Scan for the cell matching the given text and deliver its [x, y] coordinate at center. 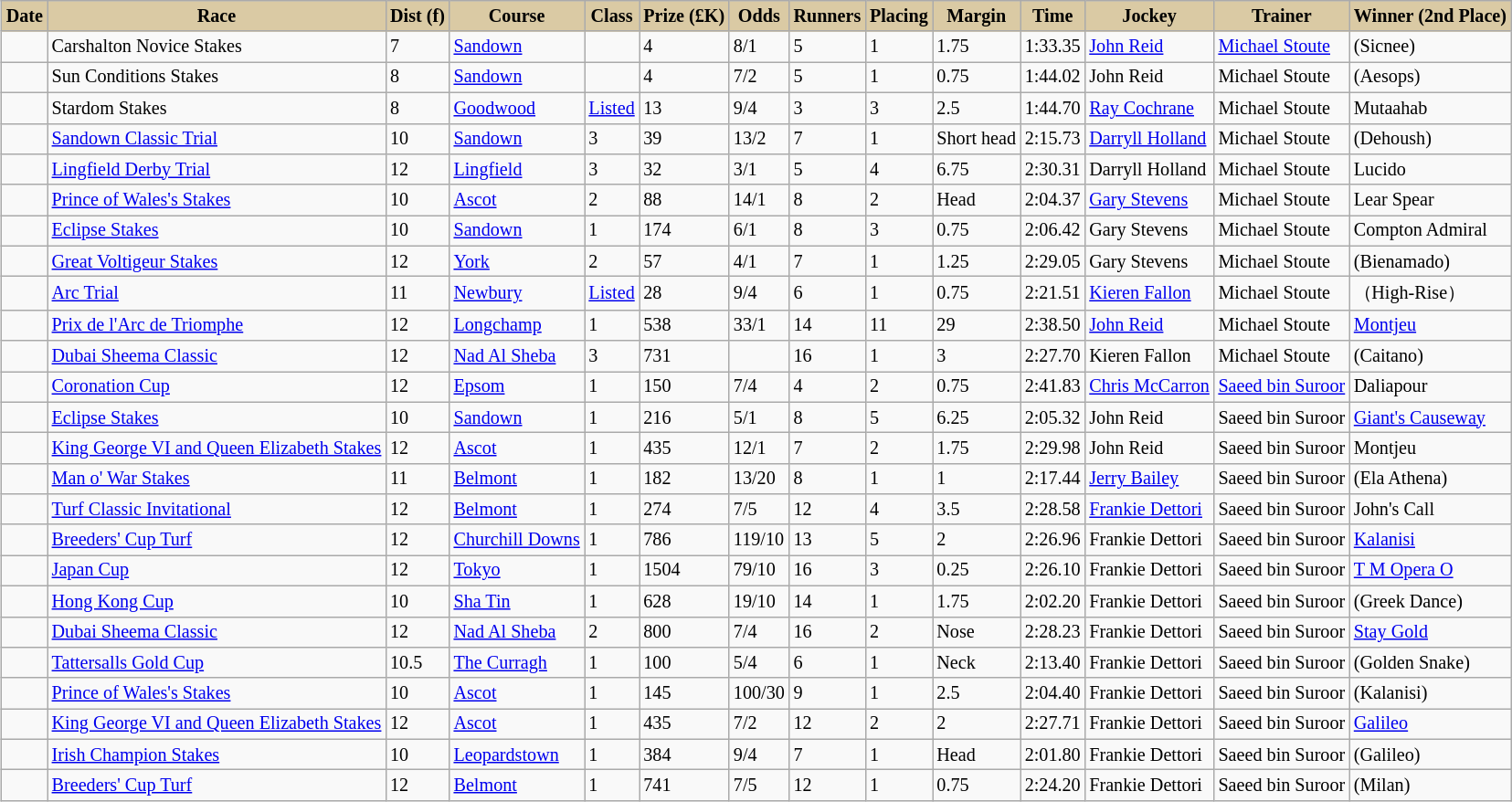
741 [685, 786]
6.75 [977, 170]
(Sicnee) [1431, 47]
2:01.80 [1052, 755]
Churchill Downs [517, 541]
2:02.20 [1052, 602]
Lucido [1431, 170]
2:29.05 [1052, 262]
119/10 [759, 541]
3.5 [977, 510]
538 [685, 326]
6/1 [759, 231]
1:33.35 [1052, 47]
2:24.20 [1052, 786]
Ray Cochrane [1149, 109]
32 [685, 170]
Tokyo [517, 571]
Goodwood [517, 109]
Dist (f) [417, 16]
2:04.40 [1052, 694]
2:21.51 [1052, 294]
2:06.42 [1052, 231]
(Greek Dance) [1431, 602]
6.25 [977, 417]
57 [685, 262]
Runners [828, 16]
Lingfield [517, 170]
Time [1052, 16]
Jerry Bailey [1149, 480]
384 [685, 755]
628 [685, 602]
Tattersalls Gold Cup [217, 663]
Sun Conditions Stakes [217, 78]
Japan Cup [217, 571]
33/1 [759, 326]
2:28.58 [1052, 510]
2:17.44 [1052, 480]
(Dehoush) [1431, 139]
39 [685, 139]
Prix de l'Arc de Triomphe [217, 326]
786 [685, 541]
Neck [977, 663]
Placing [899, 16]
2:30.31 [1052, 170]
Longchamp [517, 326]
Daliapour [1431, 387]
Newbury [517, 294]
Class [612, 16]
（High-Rise） [1431, 294]
2:05.32 [1052, 417]
Turf Classic Invitational [217, 510]
Stardom Stakes [217, 109]
88 [685, 201]
Date [25, 16]
Lingfield Derby Trial [217, 170]
Galileo [1431, 724]
1504 [685, 571]
800 [685, 632]
Race [217, 16]
8/1 [759, 47]
Nose [977, 632]
Sandown Classic Trial [217, 139]
2:13.40 [1052, 663]
2:29.98 [1052, 448]
4/1 [759, 262]
28 [685, 294]
3/1 [759, 170]
(Kalanisi) [1431, 694]
2:26.10 [1052, 571]
Coronation Cup [217, 387]
Giant's Causeway [1431, 417]
The Curragh [517, 663]
Leopardstown [517, 755]
(Aesops) [1431, 78]
274 [685, 510]
0.25 [977, 571]
Prize (£K) [685, 16]
Odds [759, 16]
(Ela Athena) [1431, 480]
19/10 [759, 602]
2:27.70 [1052, 356]
79/10 [759, 571]
Arc Trial [217, 294]
Margin [977, 16]
(Bienamado) [1431, 262]
145 [685, 694]
2:27.71 [1052, 724]
Great Voltigeur Stakes [217, 262]
13/20 [759, 480]
2:15.73 [1052, 139]
216 [685, 417]
(Milan) [1431, 786]
731 [685, 356]
Short head [977, 139]
150 [685, 387]
174 [685, 231]
Stay Gold [1431, 632]
Man o' War Stakes [217, 480]
2:41.83 [1052, 387]
2:38.50 [1052, 326]
13/2 [759, 139]
29 [977, 326]
182 [685, 480]
Winner (2nd Place) [1431, 16]
2:04.37 [1052, 201]
2:28.23 [1052, 632]
Hong Kong Cup [217, 602]
(Golden Snake) [1431, 663]
12/1 [759, 448]
14/1 [759, 201]
2:26.96 [1052, 541]
10.5 [417, 663]
John's Call [1431, 510]
Mutaahab [1431, 109]
Kalanisi [1431, 541]
100/30 [759, 694]
(Galileo) [1431, 755]
Carshalton Novice Stakes [217, 47]
5/1 [759, 417]
Irish Champion Stakes [217, 755]
1:44.70 [1052, 109]
Sha Tin [517, 602]
Chris McCarron [1149, 387]
Trainer [1282, 16]
Jockey [1149, 16]
9 [828, 694]
5/4 [759, 663]
Epsom [517, 387]
(Caitano) [1431, 356]
Lear Spear [1431, 201]
T M Opera O [1431, 571]
1.25 [977, 262]
Compton Admiral [1431, 231]
York [517, 262]
100 [685, 663]
1:44.02 [1052, 78]
Course [517, 16]
